Pinpoint the cell where the given text exists, returning its [x, y] midpoint coordinate. 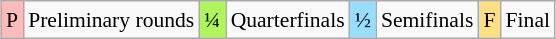
½ [363, 20]
Final [528, 20]
Preliminary rounds [111, 20]
¼ [212, 20]
F [489, 20]
Quarterfinals [288, 20]
Semifinals [427, 20]
P [12, 20]
